Extract the (X, Y) coordinate from the center of the cell holding the provided text.  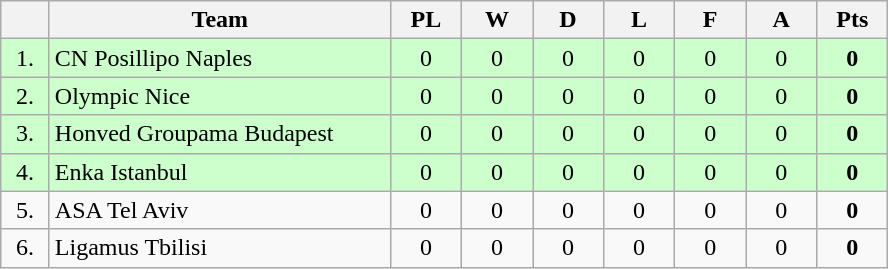
3. (26, 134)
5. (26, 210)
Honved Groupama Budapest (220, 134)
CN Posillipo Naples (220, 58)
4. (26, 172)
A (782, 20)
ASA Tel Aviv (220, 210)
Olympic Nice (220, 96)
Ligamus Tbilisi (220, 248)
2. (26, 96)
F (710, 20)
W (496, 20)
Enka Istanbul (220, 172)
Team (220, 20)
D (568, 20)
Pts (852, 20)
PL (426, 20)
L (640, 20)
6. (26, 248)
1. (26, 58)
